Capture the cell that displays the provided text and extract its [X, Y] central coordinate. 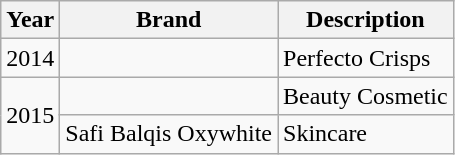
2015 [30, 115]
Safi Balqis Oxywhite [169, 134]
Year [30, 20]
Beauty Cosmetic [366, 96]
Description [366, 20]
Perfecto Crisps [366, 58]
Skincare [366, 134]
Brand [169, 20]
2014 [30, 58]
